Detect which cell encompasses the target text, then output its (X, Y) center coordinate. 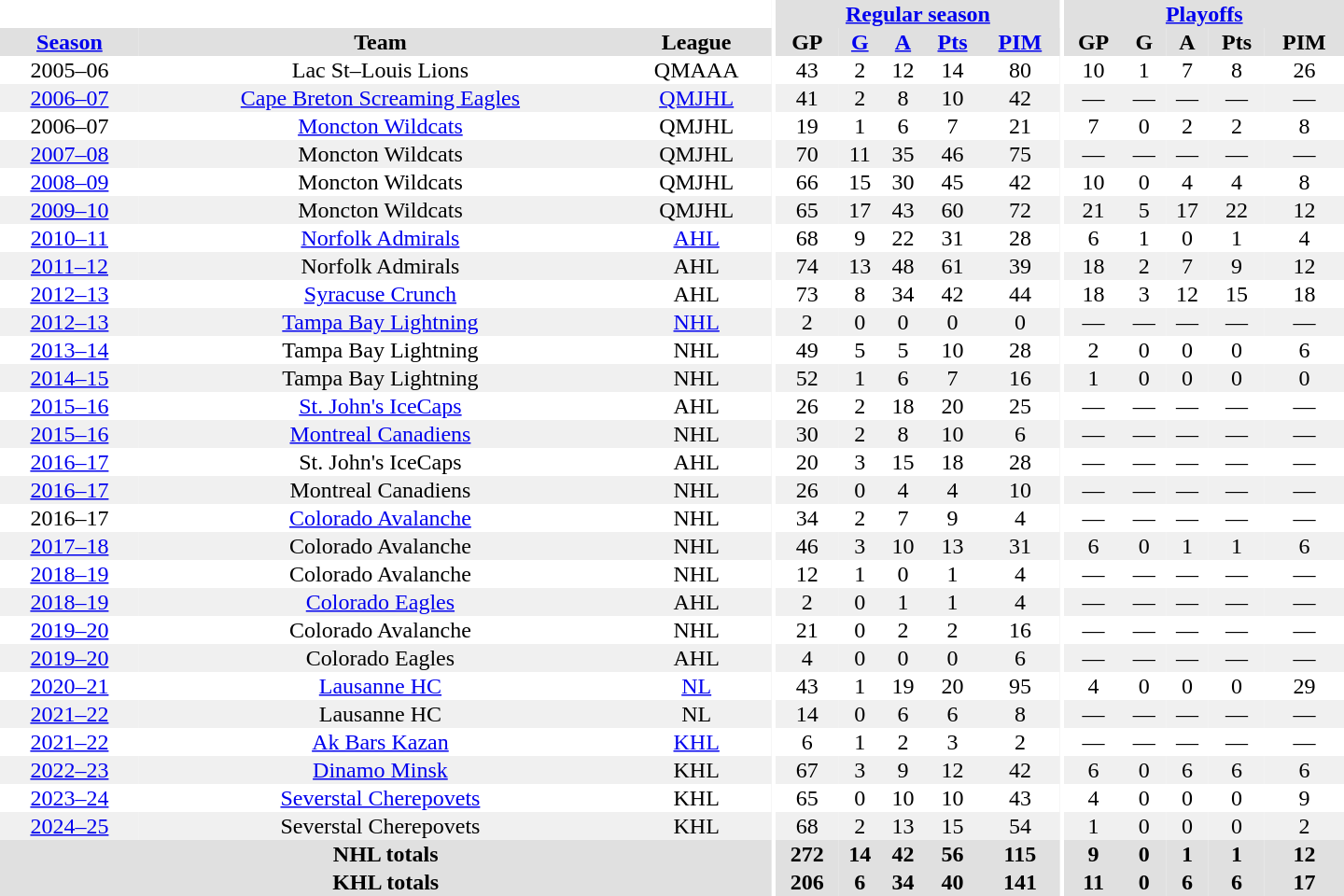
80 (1019, 70)
KHL totals (385, 882)
115 (1019, 854)
48 (903, 266)
54 (1019, 826)
2023–24 (69, 798)
29 (1305, 686)
70 (806, 154)
League (696, 42)
41 (806, 98)
72 (1019, 210)
61 (953, 266)
45 (953, 182)
141 (1019, 882)
35 (903, 154)
272 (806, 854)
Regular season (917, 14)
Lac St–Louis Lions (381, 70)
56 (953, 854)
73 (806, 294)
2014–15 (69, 378)
Cape Breton Screaming Eagles (381, 98)
44 (1019, 294)
2010–11 (69, 238)
2011–12 (69, 266)
2005–06 (69, 70)
25 (1019, 406)
Season (69, 42)
74 (806, 266)
Playoffs (1204, 14)
2017–18 (69, 546)
Team (381, 42)
2024–25 (69, 826)
39 (1019, 266)
52 (806, 378)
60 (953, 210)
66 (806, 182)
2022–23 (69, 770)
2013–14 (69, 350)
Dinamo Minsk (381, 770)
67 (806, 770)
206 (806, 882)
2007–08 (69, 154)
95 (1019, 686)
2009–10 (69, 210)
75 (1019, 154)
NHL totals (385, 854)
2008–09 (69, 182)
49 (806, 350)
Ak Bars Kazan (381, 742)
Syracuse Crunch (381, 294)
QMAAA (696, 70)
40 (953, 882)
2020–21 (69, 686)
